Scan for the cell matching the given text and deliver its (x, y) coordinate at center. 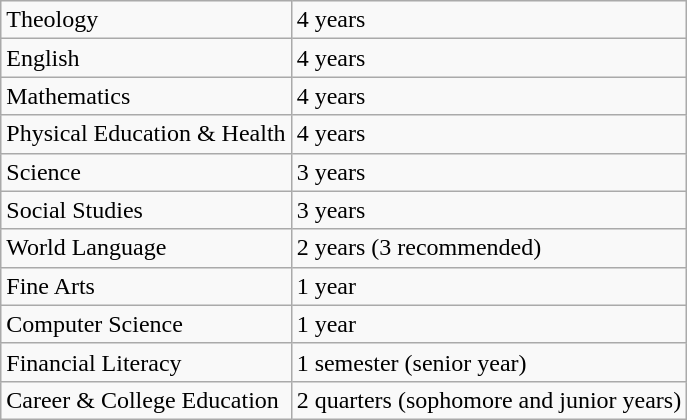
1 semester (senior year) (489, 362)
World Language (146, 248)
Theology (146, 20)
Computer Science (146, 324)
Fine Arts (146, 286)
Physical Education & Health (146, 134)
2 quarters (sophomore and junior years) (489, 400)
Mathematics (146, 96)
Financial Literacy (146, 362)
Science (146, 172)
2 years (3 recommended) (489, 248)
English (146, 58)
Social Studies (146, 210)
Career & College Education (146, 400)
